Locate the cell with the specified text and output its [x, y] center coordinate. 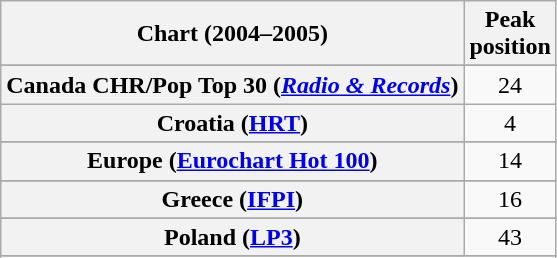
43 [510, 237]
Croatia (HRT) [232, 123]
Europe (Eurochart Hot 100) [232, 161]
24 [510, 85]
Canada CHR/Pop Top 30 (Radio & Records) [232, 85]
Peakposition [510, 34]
Greece (IFPI) [232, 199]
14 [510, 161]
4 [510, 123]
16 [510, 199]
Chart (2004–2005) [232, 34]
Poland (LP3) [232, 237]
